Return the (x, y) coordinate for the center point of the cell that contains the specified text.  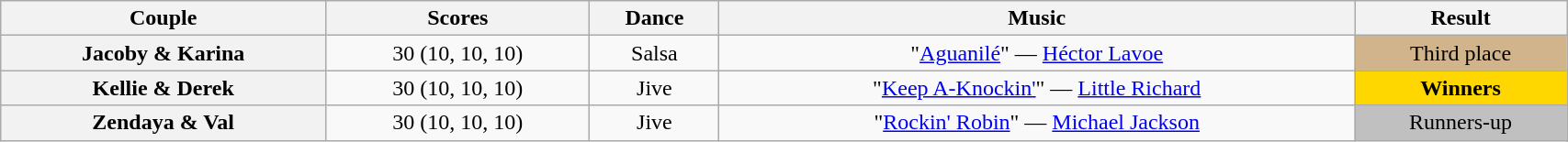
Salsa (654, 53)
Couple (164, 18)
Result (1461, 18)
"Keep A-Knockin'" — Little Richard (1037, 88)
Third place (1461, 53)
Scores (457, 18)
Dance (654, 18)
Kellie & Derek (164, 88)
"Aguanilé" — Héctor Lavoe (1037, 53)
Music (1037, 18)
Jacoby & Karina (164, 53)
Zendaya & Val (164, 123)
Runners-up (1461, 123)
"Rockin' Robin" — Michael Jackson (1037, 123)
Winners (1461, 88)
